Return the (X, Y) coordinate for the center point of the cell that contains the specified text.  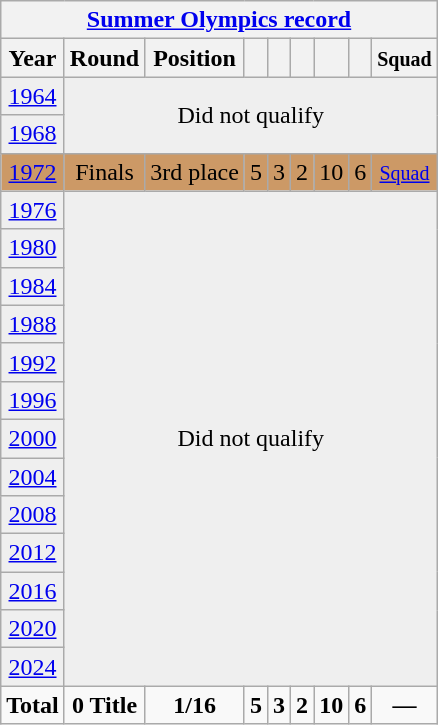
1972 (33, 172)
3rd place (195, 172)
0 Title (104, 705)
1988 (33, 324)
1976 (33, 210)
Total (33, 705)
2000 (33, 438)
1964 (33, 96)
2020 (33, 629)
1980 (33, 248)
Round (104, 58)
— (405, 705)
1968 (33, 134)
Finals (104, 172)
Year (33, 58)
2024 (33, 667)
1984 (33, 286)
2004 (33, 477)
1996 (33, 400)
2008 (33, 515)
Summer Olympics record (220, 20)
1992 (33, 362)
2012 (33, 553)
2016 (33, 591)
Position (195, 58)
1/16 (195, 705)
